Return the (X, Y) coordinate for the center point of the cell that contains the specified text.  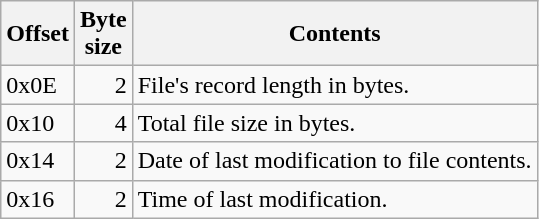
Offset (38, 34)
Date of last modification to file contents. (334, 161)
0x16 (38, 199)
0x0E (38, 85)
Contents (334, 34)
4 (103, 123)
Time of last modification. (334, 199)
0x14 (38, 161)
File's record length in bytes. (334, 85)
0x10 (38, 123)
Total file size in bytes. (334, 123)
Bytesize (103, 34)
